Return the (X, Y) coordinate for the center point of the cell that contains the specified text.  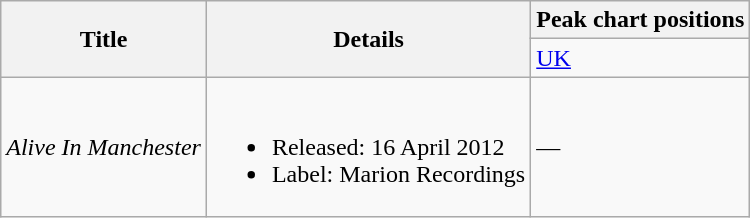
Peak chart positions (640, 20)
Title (104, 39)
Details (368, 39)
Alive In Manchester (104, 147)
Released: 16 April 2012Label: Marion Recordings (368, 147)
— (640, 147)
UK (640, 58)
